Extract the (x, y) coordinate from the center of the cell holding the provided text.  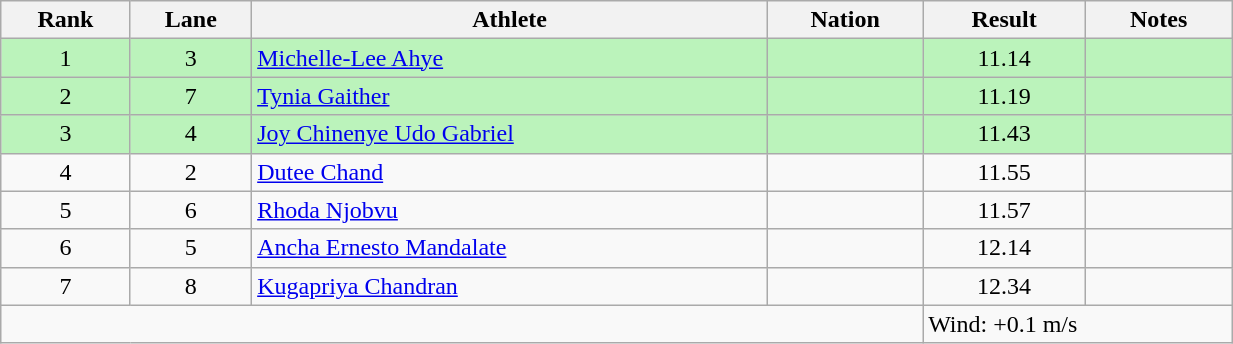
11.14 (1004, 58)
Nation (846, 20)
Rhoda Njobvu (510, 210)
Tynia Gaither (510, 96)
11.57 (1004, 210)
Lane (191, 20)
Wind: +0.1 m/s (1078, 324)
Athlete (510, 20)
Notes (1159, 20)
Result (1004, 20)
11.43 (1004, 134)
8 (191, 286)
12.14 (1004, 248)
1 (66, 58)
Kugapriya Chandran (510, 286)
Ancha Ernesto Mandalate (510, 248)
Rank (66, 20)
Dutee Chand (510, 172)
12.34 (1004, 286)
11.55 (1004, 172)
11.19 (1004, 96)
Michelle-Lee Ahye (510, 58)
Joy Chinenye Udo Gabriel (510, 134)
